For the text-containing cell, return its midpoint in (x, y) coordinate format. 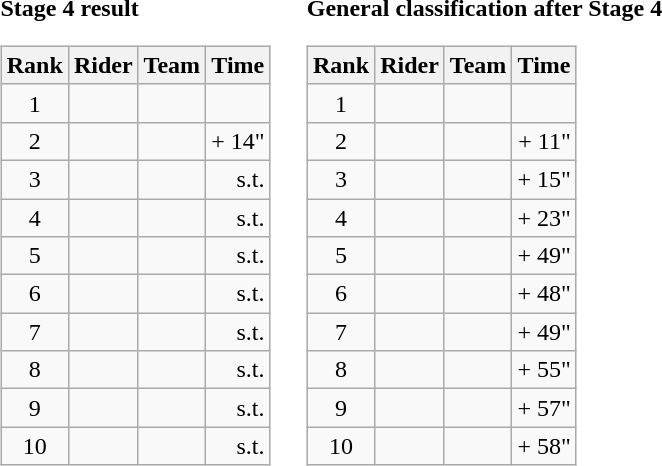
+ 11" (544, 141)
+ 48" (544, 294)
+ 23" (544, 217)
+ 14" (238, 141)
+ 58" (544, 446)
+ 57" (544, 408)
+ 55" (544, 370)
+ 15" (544, 179)
